For the text-containing cell, return its midpoint in (X, Y) coordinate format. 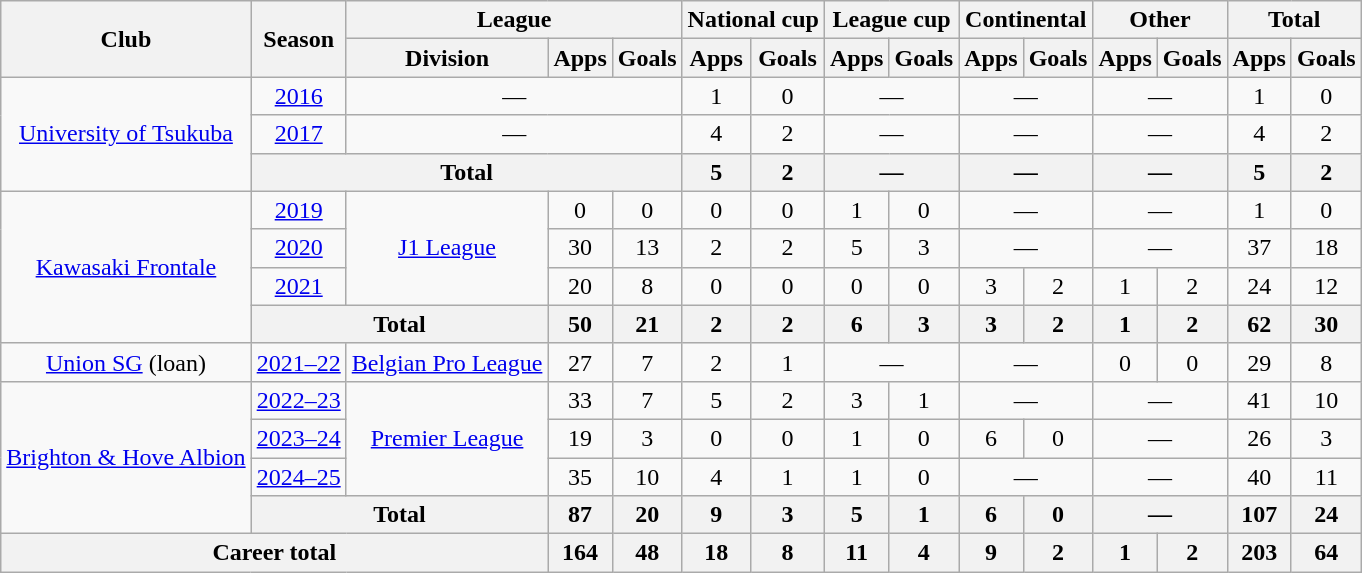
2019 (298, 210)
2023–24 (298, 438)
50 (580, 324)
Brighton & Hove Albion (126, 457)
37 (1259, 248)
2021 (298, 286)
University of Tsukuba (126, 134)
203 (1259, 553)
13 (647, 248)
2021–22 (298, 362)
Union SG (loan) (126, 362)
107 (1259, 515)
League cup (892, 20)
2024–25 (298, 477)
12 (1326, 286)
2016 (298, 96)
19 (580, 438)
2022–23 (298, 400)
164 (580, 553)
J1 League (447, 248)
Season (298, 39)
Division (447, 58)
40 (1259, 477)
2020 (298, 248)
Continental (1026, 20)
2017 (298, 134)
33 (580, 400)
41 (1259, 400)
29 (1259, 362)
87 (580, 515)
Other (1160, 20)
League (514, 20)
64 (1326, 553)
35 (580, 477)
26 (1259, 438)
Kawasaki Frontale (126, 267)
National cup (753, 20)
Club (126, 39)
Belgian Pro League (447, 362)
21 (647, 324)
48 (647, 553)
Premier League (447, 438)
Career total (274, 553)
62 (1259, 324)
27 (580, 362)
